For the text-containing cell, return its midpoint in (x, y) coordinate format. 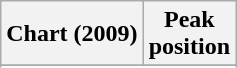
Peakposition (189, 34)
Chart (2009) (72, 34)
